Determine the [X, Y] coordinate at the center of the cell enclosing the given text.  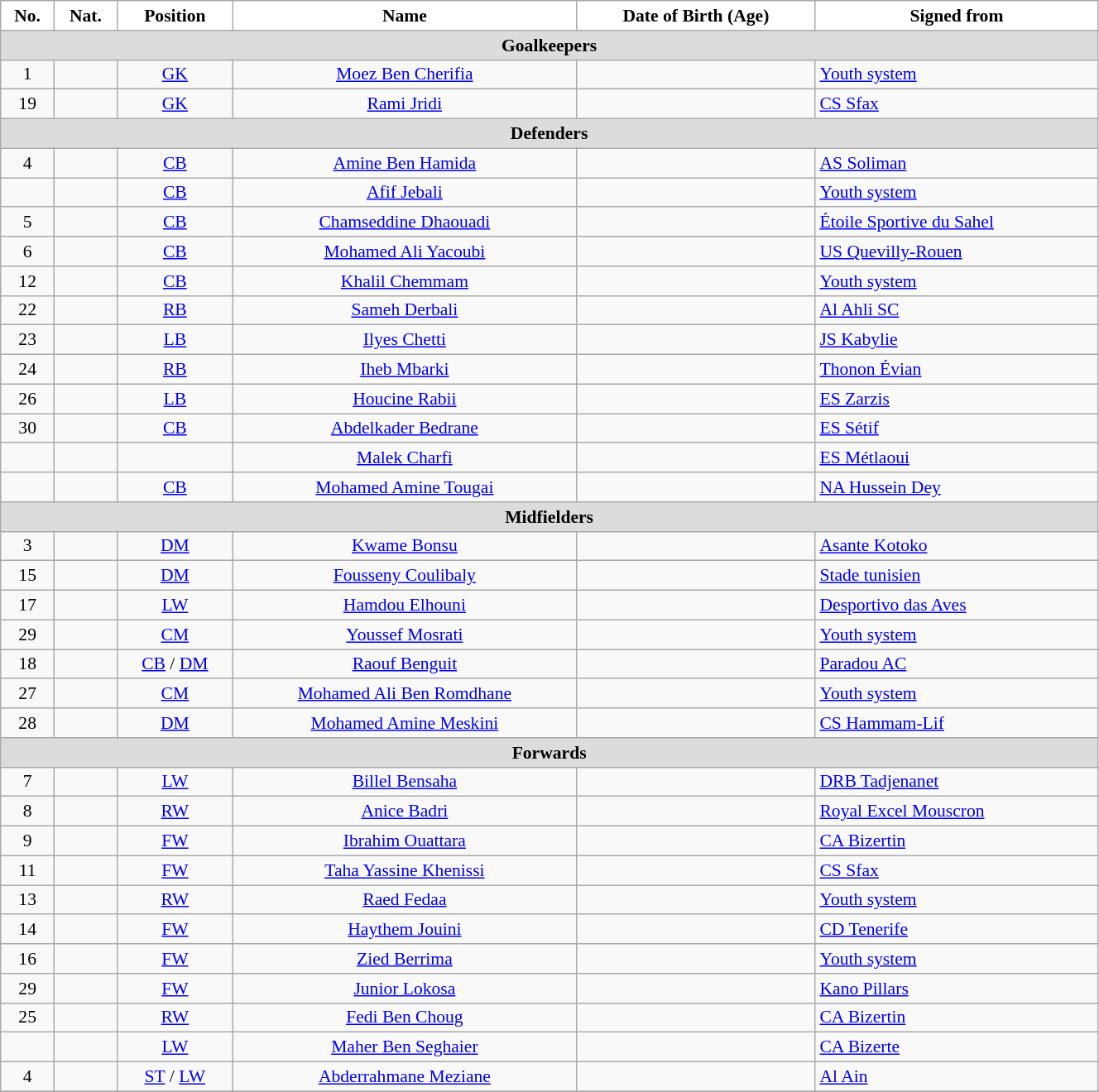
Rami Jridi [404, 104]
Haythem Jouini [404, 930]
CS Hammam-Lif [957, 723]
22 [28, 310]
Maher Ben Seghaier [404, 1047]
Moez Ben Cherifia [404, 74]
Kwame Bonsu [404, 546]
Nat. [86, 16]
Signed from [957, 16]
11 [28, 870]
Afif Jebali [404, 193]
19 [28, 104]
Desportivo das Aves [957, 606]
CA Bizerte [957, 1047]
Midfielders [549, 517]
Taha Yassine Khenissi [404, 870]
AS Soliman [957, 163]
5 [28, 223]
Raouf Benguit [404, 664]
ST / LW [175, 1077]
ES Zarzis [957, 399]
Al Ahli SC [957, 310]
Asante Kotoko [957, 546]
Mohamed Ali Yacoubi [404, 251]
ES Sétif [957, 429]
Abdelkader Bedrane [404, 429]
12 [28, 281]
Mohamed Amine Tougai [404, 487]
Defenders [549, 134]
Forwards [549, 753]
16 [28, 959]
DRB Tadjenanet [957, 782]
26 [28, 399]
1 [28, 74]
23 [28, 340]
Stade tunisien [957, 576]
JS Kabylie [957, 340]
3 [28, 546]
Anice Badri [404, 812]
18 [28, 664]
Ilyes Chetti [404, 340]
25 [28, 1018]
Sameh Derbali [404, 310]
Mohamed Ali Ben Romdhane [404, 694]
15 [28, 576]
30 [28, 429]
6 [28, 251]
Raed Fedaa [404, 900]
Date of Birth (Age) [695, 16]
Zied Berrima [404, 959]
Al Ain [957, 1077]
Abderrahmane Meziane [404, 1077]
ES Métlaoui [957, 458]
Houcine Rabii [404, 399]
24 [28, 370]
Hamdou Elhouni [404, 606]
Malek Charfi [404, 458]
CB / DM [175, 664]
Fousseny Coulibaly [404, 576]
Junior Lokosa [404, 989]
13 [28, 900]
CD Tenerife [957, 930]
Name [404, 16]
9 [28, 841]
Youssef Mosrati [404, 635]
Billel Bensaha [404, 782]
Thonon Évian [957, 370]
14 [28, 930]
17 [28, 606]
Étoile Sportive du Sahel [957, 223]
US Quevilly-Rouen [957, 251]
Khalil Chemmam [404, 281]
Royal Excel Mouscron [957, 812]
No. [28, 16]
Fedi Ben Choug [404, 1018]
Iheb Mbarki [404, 370]
Chamseddine Dhaouadi [404, 223]
Mohamed Amine Meskini [404, 723]
Amine Ben Hamida [404, 163]
Paradou AC [957, 664]
Ibrahim Ouattara [404, 841]
28 [28, 723]
NA Hussein Dey [957, 487]
7 [28, 782]
Goalkeepers [549, 45]
8 [28, 812]
Position [175, 16]
27 [28, 694]
Kano Pillars [957, 989]
